Search for the cell housing the specified text and yield its [x, y] center coordinate. 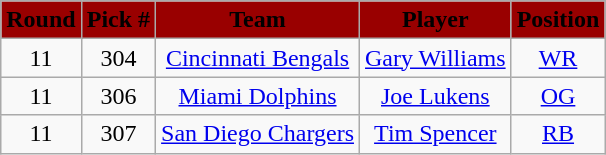
Miami Dolphins [258, 96]
Joe Lukens [436, 96]
Round [41, 20]
Pick # [118, 20]
Gary Williams [436, 58]
Player [436, 20]
307 [118, 134]
Position [558, 20]
WR [558, 58]
San Diego Chargers [258, 134]
Tim Spencer [436, 134]
Cincinnati Bengals [258, 58]
OG [558, 96]
Team [258, 20]
306 [118, 96]
304 [118, 58]
RB [558, 134]
